Return [X, Y] of the center of cell containing provided text 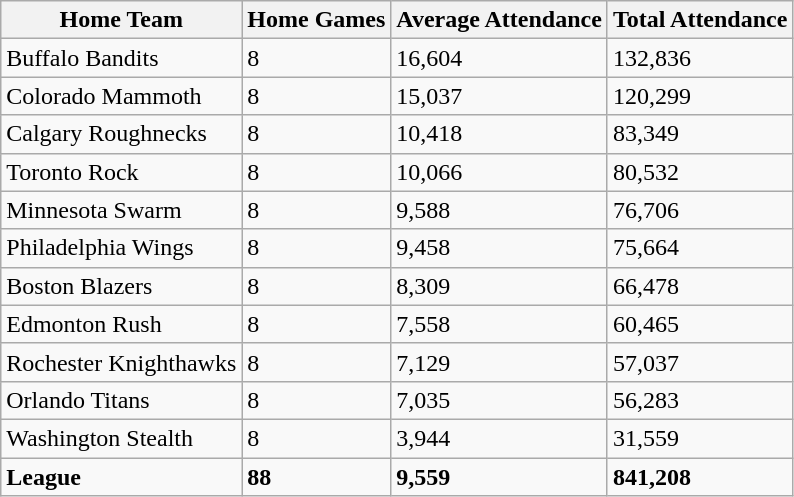
Philadelphia Wings [122, 248]
16,604 [500, 58]
7,558 [500, 324]
Colorado Mammoth [122, 96]
Home Games [316, 20]
8,309 [500, 286]
841,208 [700, 477]
60,465 [700, 324]
56,283 [700, 400]
Rochester Knighthawks [122, 362]
57,037 [700, 362]
Home Team [122, 20]
80,532 [700, 172]
15,037 [500, 96]
Average Attendance [500, 20]
9,458 [500, 248]
Orlando Titans [122, 400]
76,706 [700, 210]
3,944 [500, 438]
88 [316, 477]
Toronto Rock [122, 172]
9,559 [500, 477]
132,836 [700, 58]
7,129 [500, 362]
75,664 [700, 248]
31,559 [700, 438]
Boston Blazers [122, 286]
Washington Stealth [122, 438]
Total Attendance [700, 20]
66,478 [700, 286]
83,349 [700, 134]
Calgary Roughnecks [122, 134]
7,035 [500, 400]
League [122, 477]
10,066 [500, 172]
Minnesota Swarm [122, 210]
10,418 [500, 134]
Buffalo Bandits [122, 58]
Edmonton Rush [122, 324]
120,299 [700, 96]
9,588 [500, 210]
